From the cell containing the given text, extract its center point as (x, y) coordinate. 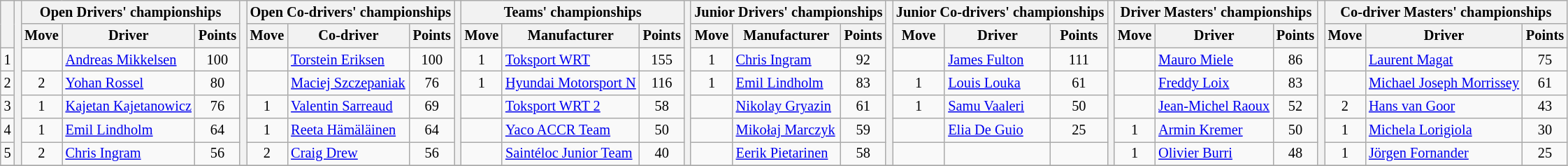
Jörgen Fornander (1444, 153)
4 (8, 130)
Elia De Guio (997, 130)
Saintéloc Junior Team (570, 153)
43 (1545, 106)
Nikolay Gryazin (786, 106)
Hans van Goor (1444, 106)
Mauro Miele (1214, 60)
Co-driver (348, 36)
Eerik Pietarinen (786, 153)
Andreas Mikkelsen (129, 60)
Hyundai Motorsport N (570, 83)
Craig Drew (348, 153)
Teams' championships (573, 12)
Open Co-drivers' championships (351, 12)
Michela Lorigiola (1444, 130)
80 (217, 83)
Toksport WRT (570, 60)
75 (1545, 60)
40 (662, 153)
Louis Louka (997, 83)
Armin Kremer (1214, 130)
69 (432, 106)
Junior Drivers' championships (789, 12)
Olivier Burri (1214, 153)
Kajetan Kajetanowicz (129, 106)
Open Drivers' championships (130, 12)
Junior Co-drivers' championships (1000, 12)
111 (1079, 60)
Yaco ACCR Team (570, 130)
52 (1295, 106)
Co-driver Masters' championships (1446, 12)
116 (662, 83)
3 (8, 106)
Reeta Hämäläinen (348, 130)
Freddy Loix (1214, 83)
86 (1295, 60)
Toksport WRT 2 (570, 106)
Jean-Michel Raoux (1214, 106)
59 (863, 130)
Mikołaj Marczyk (786, 130)
155 (662, 60)
Michael Joseph Morrissey (1444, 83)
Valentin Sarreaud (348, 106)
Torstein Eriksen (348, 60)
Maciej Szczepaniak (348, 83)
5 (8, 153)
James Fulton (997, 60)
Driver Masters' championships (1216, 12)
Laurent Magat (1444, 60)
30 (1545, 130)
Samu Vaaleri (997, 106)
92 (863, 60)
48 (1295, 153)
Yohan Rossel (129, 83)
